Provide the [x, y] coordinate of the cell's center where the given text is located.  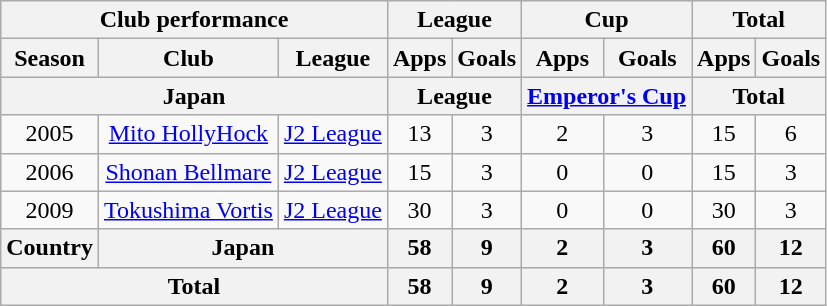
2006 [50, 172]
Club [188, 58]
Tokushima Vortis [188, 210]
13 [419, 134]
Country [50, 248]
Mito HollyHock [188, 134]
6 [791, 134]
Club performance [194, 20]
2005 [50, 134]
Shonan Bellmare [188, 172]
2009 [50, 210]
Emperor's Cup [607, 96]
Cup [607, 20]
Season [50, 58]
